Output the [x, y] coordinate of the center of the cell containing the given text.  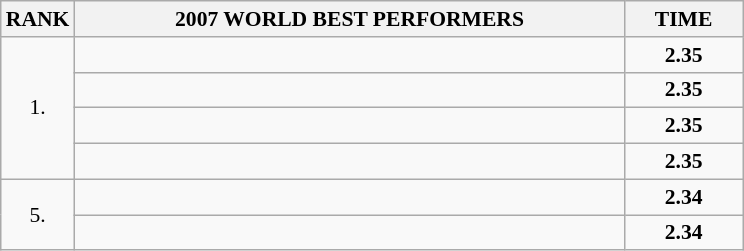
2007 WORLD BEST PERFORMERS [349, 19]
5. [38, 214]
RANK [38, 19]
TIME [684, 19]
1. [38, 108]
